Output the (X, Y) coordinate of the center of the cell containing the given text.  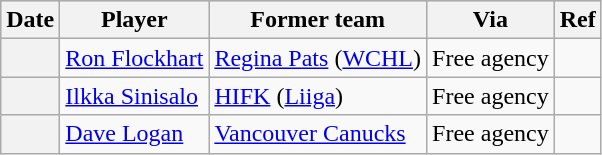
Ref (578, 20)
HIFK (Liiga) (318, 96)
Date (30, 20)
Player (134, 20)
Ron Flockhart (134, 58)
Regina Pats (WCHL) (318, 58)
Vancouver Canucks (318, 134)
Dave Logan (134, 134)
Via (491, 20)
Former team (318, 20)
Ilkka Sinisalo (134, 96)
